Locate the cell with the specified text and output its (X, Y) center coordinate. 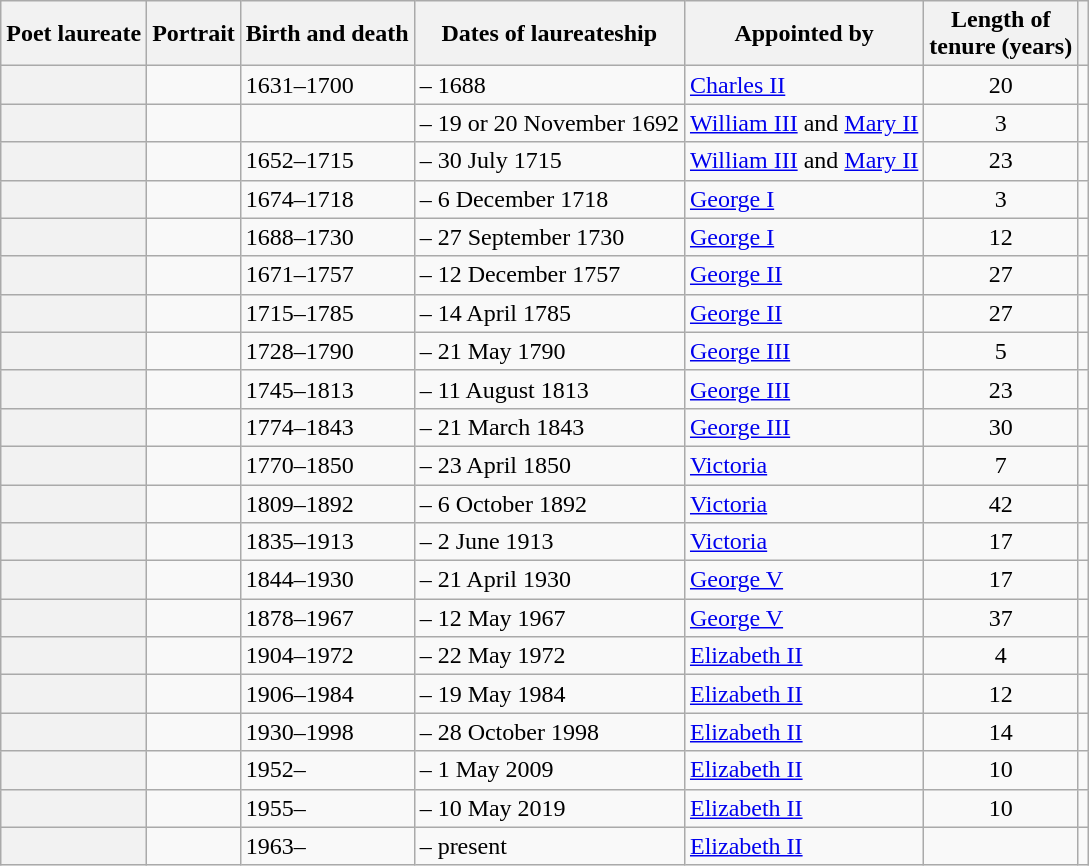
1688–1730 (327, 237)
1930–1998 (327, 732)
1904–1972 (327, 656)
– present (549, 846)
1963– (327, 846)
– 21 March 1843 (549, 427)
– 28 October 1998 (549, 732)
1674–1718 (327, 199)
Appointed by (804, 34)
1652–1715 (327, 161)
1745–1813 (327, 389)
– 19 May 1984 (549, 694)
– 19 or 20 November 1692 (549, 123)
– 22 May 1972 (549, 656)
– 23 April 1850 (549, 465)
37 (1001, 618)
1878–1967 (327, 618)
– 21 April 1930 (549, 580)
– 1 May 2009 (549, 770)
1844–1930 (327, 580)
– 11 August 1813 (549, 389)
1906–1984 (327, 694)
– 14 April 1785 (549, 313)
– 30 July 1715 (549, 161)
7 (1001, 465)
5 (1001, 351)
– 6 October 1892 (549, 503)
20 (1001, 85)
1728–1790 (327, 351)
1952– (327, 770)
1671–1757 (327, 275)
Birth and death (327, 34)
1631–1700 (327, 85)
1715–1785 (327, 313)
Length oftenure (years) (1001, 34)
1770–1850 (327, 465)
– 27 September 1730 (549, 237)
4 (1001, 656)
– 2 June 1913 (549, 542)
– 21 May 1790 (549, 351)
42 (1001, 503)
Charles II (804, 85)
1955– (327, 808)
– 12 December 1757 (549, 275)
Dates of laureateship (549, 34)
1774–1843 (327, 427)
Portrait (194, 34)
– 10 May 2019 (549, 808)
30 (1001, 427)
1835–1913 (327, 542)
– 12 May 1967 (549, 618)
– 6 December 1718 (549, 199)
– 1688 (549, 85)
Poet laureate (74, 34)
1809–1892 (327, 503)
14 (1001, 732)
